For the text-containing cell, return its midpoint in (x, y) coordinate format. 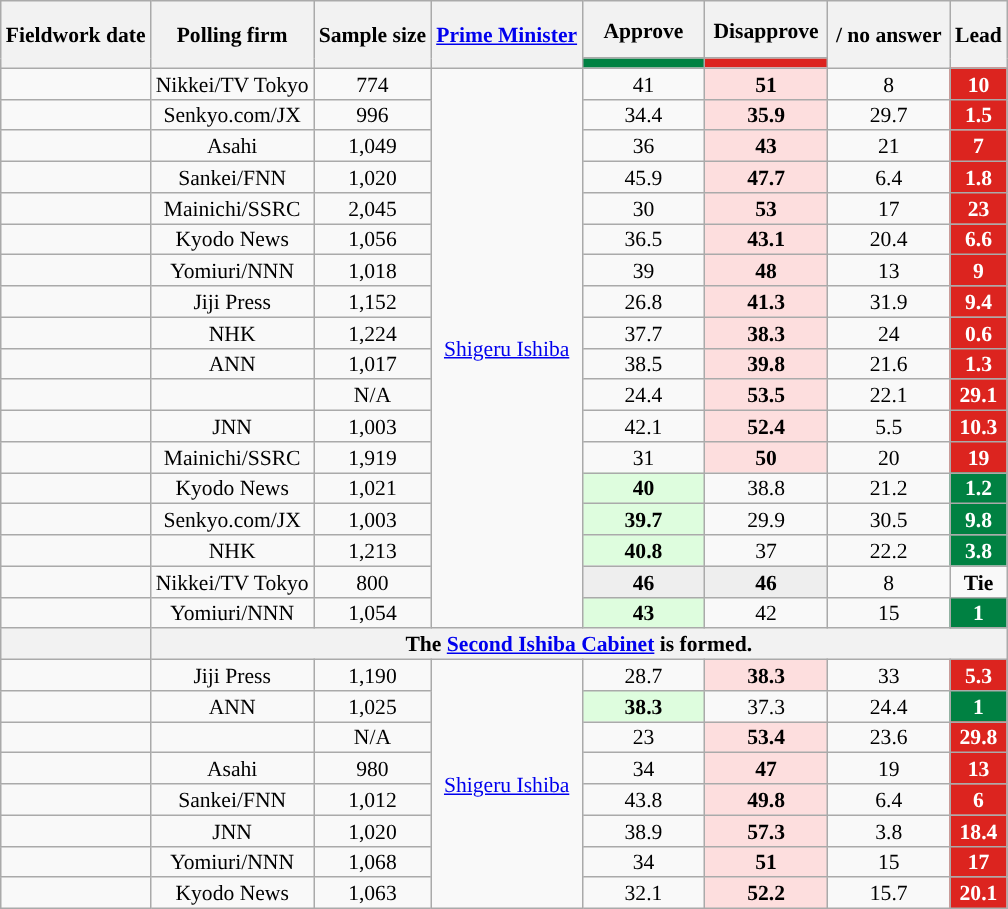
35.9 (766, 114)
1,012 (372, 800)
57.3 (766, 830)
38.5 (644, 364)
1,152 (372, 302)
45.9 (644, 178)
1,190 (372, 676)
30.5 (888, 520)
49.8 (766, 800)
41 (644, 84)
24 (888, 332)
15.7 (888, 894)
5.5 (888, 426)
Fieldwork date (76, 34)
21.2 (888, 488)
774 (372, 84)
6 (978, 800)
30 (644, 208)
40.8 (644, 550)
Polling firm (232, 34)
18.4 (978, 830)
1.8 (978, 178)
1,054 (372, 612)
23.6 (888, 738)
800 (372, 582)
1.2 (978, 488)
32.1 (644, 894)
996 (372, 114)
29.7 (888, 114)
53.5 (766, 396)
20.4 (888, 240)
47.7 (766, 178)
5.3 (978, 676)
1,017 (372, 364)
Disapprove (766, 30)
The Second Ishiba Cabinet is formed. (579, 644)
31.9 (888, 302)
9 (978, 270)
6.6 (978, 240)
37.7 (644, 332)
43.8 (644, 800)
38.9 (644, 830)
Sample size (372, 34)
1,025 (372, 706)
9.8 (978, 520)
36 (644, 146)
Approve (644, 30)
39.8 (766, 364)
1.5 (978, 114)
0.6 (978, 332)
7 (978, 146)
20 (888, 458)
48 (766, 270)
34.4 (644, 114)
1,919 (372, 458)
980 (372, 768)
47 (766, 768)
37 (766, 550)
31 (644, 458)
39 (644, 270)
28.7 (644, 676)
29.8 (978, 738)
42 (766, 612)
10 (978, 84)
1.3 (978, 364)
9.4 (978, 302)
20.1 (978, 894)
Prime Minister (506, 34)
41.3 (766, 302)
52.2 (766, 894)
26.8 (644, 302)
1,213 (372, 550)
36.5 (644, 240)
21 (888, 146)
1,021 (372, 488)
1,063 (372, 894)
43.1 (766, 240)
40 (644, 488)
1,049 (372, 146)
29.1 (978, 396)
22.2 (888, 550)
Tie (978, 582)
21.6 (888, 364)
42.1 (644, 426)
53.4 (766, 738)
50 (766, 458)
10.3 (978, 426)
22.1 (888, 396)
53 (766, 208)
/ no answer (888, 34)
1,224 (372, 332)
39.7 (644, 520)
Lead (978, 34)
29.9 (766, 520)
37.3 (766, 706)
38.8 (766, 488)
52.4 (766, 426)
33 (888, 676)
1,068 (372, 862)
2,045 (372, 208)
1,056 (372, 240)
1,018 (372, 270)
